Return the (X, Y) coordinate for the center point of the cell that contains the specified text.  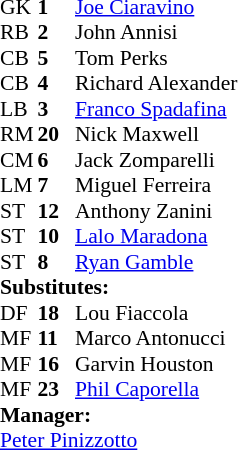
RM (19, 135)
Nick Maxwell (156, 135)
11 (57, 339)
4 (57, 83)
10 (57, 237)
2 (57, 33)
Garvin Houston (156, 364)
LM (19, 185)
Richard Alexander (156, 83)
Lou Fiaccola (156, 313)
20 (57, 135)
John Annisi (156, 33)
Anthony Zanini (156, 211)
Jack Zomparelli (156, 160)
CM (19, 160)
5 (57, 58)
16 (57, 364)
7 (57, 185)
Ryan Gamble (156, 262)
DF (19, 313)
Tom Perks (156, 58)
23 (57, 389)
Manager: (118, 415)
Substitutes: (118, 287)
LB (19, 109)
Miguel Ferreira (156, 185)
12 (57, 211)
Marco Antonucci (156, 339)
Franco Spadafina (156, 109)
Lalo Maradona (156, 237)
Phil Caporella (156, 389)
RB (19, 33)
18 (57, 313)
3 (57, 109)
8 (57, 262)
6 (57, 160)
